Return the [X, Y] coordinate for the center point of the cell that contains the specified text.  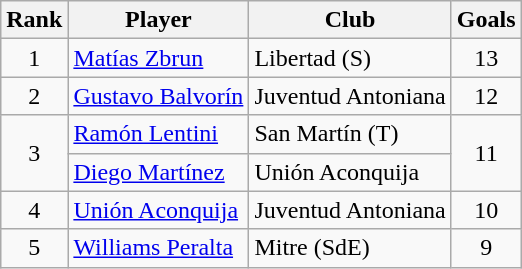
Club [350, 20]
Rank [34, 20]
3 [34, 153]
Mitre (SdE) [350, 248]
1 [34, 58]
San Martín (T) [350, 134]
10 [486, 210]
Ramón Lentini [158, 134]
Libertad (S) [350, 58]
Goals [486, 20]
12 [486, 96]
Williams Peralta [158, 248]
2 [34, 96]
Player [158, 20]
4 [34, 210]
Gustavo Balvorín [158, 96]
Matías Zbrun [158, 58]
13 [486, 58]
9 [486, 248]
5 [34, 248]
11 [486, 153]
Diego Martínez [158, 172]
